Identify which cell holds the provided text, then report its (x, y) central coordinate. 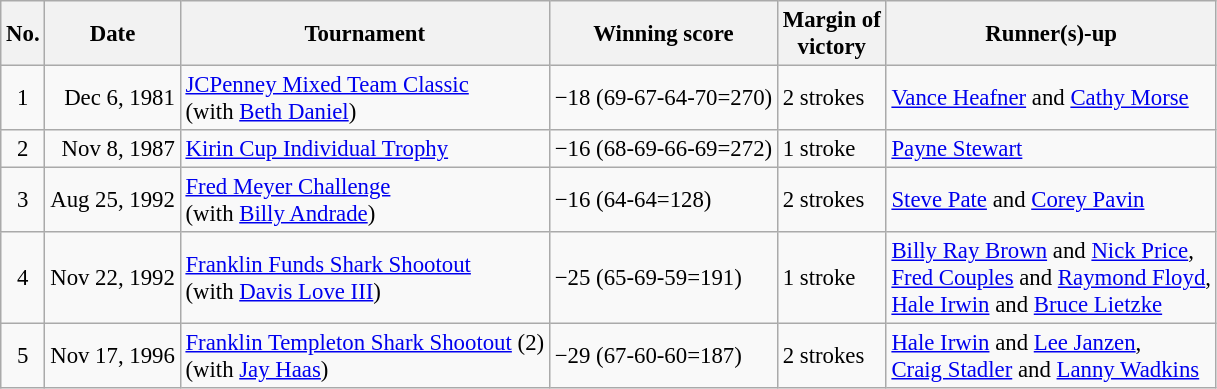
Nov 8, 1987 (112, 149)
Margin ofvictory (832, 34)
5 (23, 356)
1 (23, 98)
4 (23, 278)
Payne Stewart (1051, 149)
−25 (65-69-59=191) (663, 278)
Billy Ray Brown and Nick Price, Fred Couples and Raymond Floyd, Hale Irwin and Bruce Lietzke (1051, 278)
Nov 22, 1992 (112, 278)
Dec 6, 1981 (112, 98)
−16 (68-69-66-69=272) (663, 149)
Nov 17, 1996 (112, 356)
Vance Heafner and Cathy Morse (1051, 98)
Fred Meyer Challenge(with Billy Andrade) (364, 200)
Steve Pate and Corey Pavin (1051, 200)
Franklin Funds Shark Shootout(with Davis Love III) (364, 278)
−16 (64-64=128) (663, 200)
Tournament (364, 34)
Hale Irwin and Lee Janzen, Craig Stadler and Lanny Wadkins (1051, 356)
Runner(s)-up (1051, 34)
Kirin Cup Individual Trophy (364, 149)
−29 (67-60-60=187) (663, 356)
Franklin Templeton Shark Shootout (2)(with Jay Haas) (364, 356)
2 (23, 149)
No. (23, 34)
Aug 25, 1992 (112, 200)
3 (23, 200)
−18 (69-67-64-70=270) (663, 98)
Winning score (663, 34)
JCPenney Mixed Team Classic(with Beth Daniel) (364, 98)
Date (112, 34)
